Locate the cell with the specified text and output its (x, y) center coordinate. 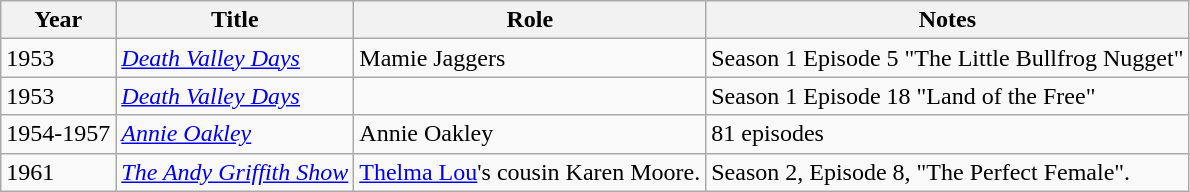
Season 2, Episode 8, "The Perfect Female". (948, 172)
1954-1957 (58, 134)
Role (530, 20)
The Andy Griffith Show (235, 172)
81 episodes (948, 134)
1961 (58, 172)
Thelma Lou's cousin Karen Moore. (530, 172)
Title (235, 20)
Season 1 Episode 5 "The Little Bullfrog Nugget" (948, 58)
Year (58, 20)
Mamie Jaggers (530, 58)
Notes (948, 20)
Season 1 Episode 18 "Land of the Free" (948, 96)
